Search for the cell housing the specified text and yield its [X, Y] center coordinate. 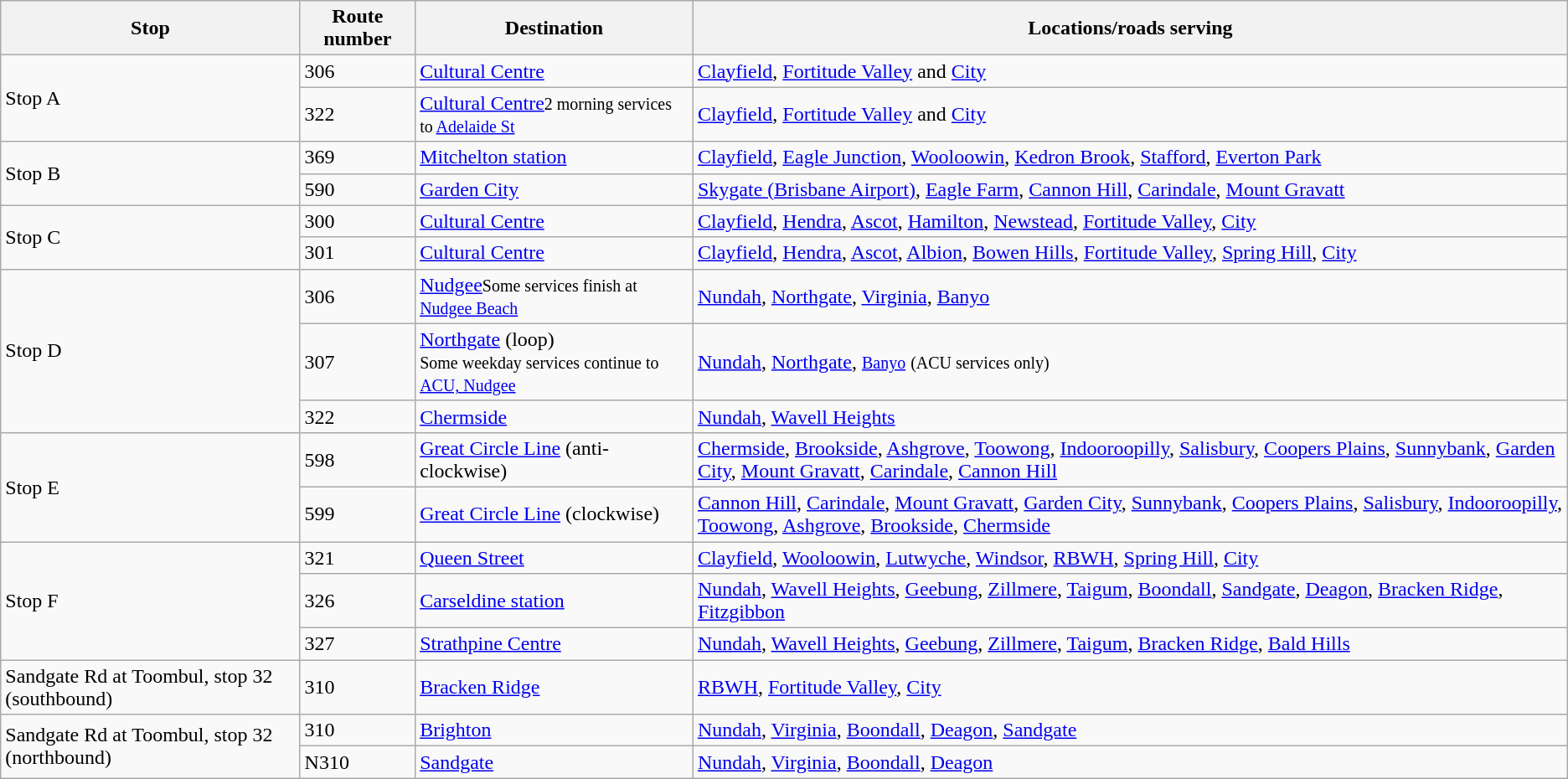
Carseldine station [554, 601]
Route number [358, 28]
Great Circle Line (clockwise) [554, 514]
Northgate (loop)Some weekday services continue to ACU, Nudgee [554, 362]
Nundah, Virginia, Boondall, Deagon, Sandgate [1130, 730]
Great Circle Line (anti-clockwise) [554, 459]
307 [358, 362]
Nundah, Northgate, Virginia, Banyo [1130, 297]
Cultural Centre2 morning services to Adelaide St [554, 114]
326 [358, 601]
321 [358, 557]
Clayfield, Hendra, Ascot, Albion, Bowen Hills, Fortitude Valley, Spring Hill, City [1130, 253]
301 [358, 253]
Sandgate Rd at Toombul, stop 32 (southbound) [151, 687]
Stop D [151, 350]
Cannon Hill, Carindale, Mount Gravatt, Garden City, Sunnybank, Coopers Plains, Salisbury, Indooroopilly, Toowong, Ashgrove, Brookside, Chermside [1130, 514]
Stop C [151, 237]
NudgeeSome services finish at Nudgee Beach [554, 297]
N310 [358, 762]
369 [358, 157]
327 [358, 644]
Stop [151, 28]
Chermside [554, 416]
RBWH, Fortitude Valley, City [1130, 687]
Stop A [151, 99]
Stop F [151, 600]
590 [358, 189]
Stop B [151, 173]
Brighton [554, 730]
Nundah, Wavell Heights [1130, 416]
Nundah, Virginia, Boondall, Deagon [1130, 762]
Stop E [151, 487]
Chermside, Brookside, Ashgrove, Toowong, Indooroopilly, Salisbury, Coopers Plains, Sunnybank, Garden City, Mount Gravatt, Carindale, Cannon Hill [1130, 459]
Strathpine Centre [554, 644]
Nundah, Wavell Heights, Geebung, Zillmere, Taigum, Boondall, Sandgate, Deagon, Bracken Ridge, Fitzgibbon [1130, 601]
Bracken Ridge [554, 687]
Skygate (Brisbane Airport), Eagle Farm, Cannon Hill, Carindale, Mount Gravatt [1130, 189]
Nundah, Wavell Heights, Geebung, Zillmere, Taigum, Bracken Ridge, Bald Hills [1130, 644]
Nundah, Northgate, Banyo (ACU services only) [1130, 362]
Locations/roads serving [1130, 28]
Clayfield, Eagle Junction, Wooloowin, Kedron Brook, Stafford, Everton Park [1130, 157]
Destination [554, 28]
300 [358, 221]
Sandgate Rd at Toombul, stop 32 (northbound) [151, 746]
Clayfield, Wooloowin, Lutwyche, Windsor, RBWH, Spring Hill, City [1130, 557]
Mitchelton station [554, 157]
Garden City [554, 189]
Queen Street [554, 557]
599 [358, 514]
598 [358, 459]
Clayfield, Hendra, Ascot, Hamilton, Newstead, Fortitude Valley, City [1130, 221]
Sandgate [554, 762]
